Extract the [x, y] coordinate from the center of the cell holding the provided text.  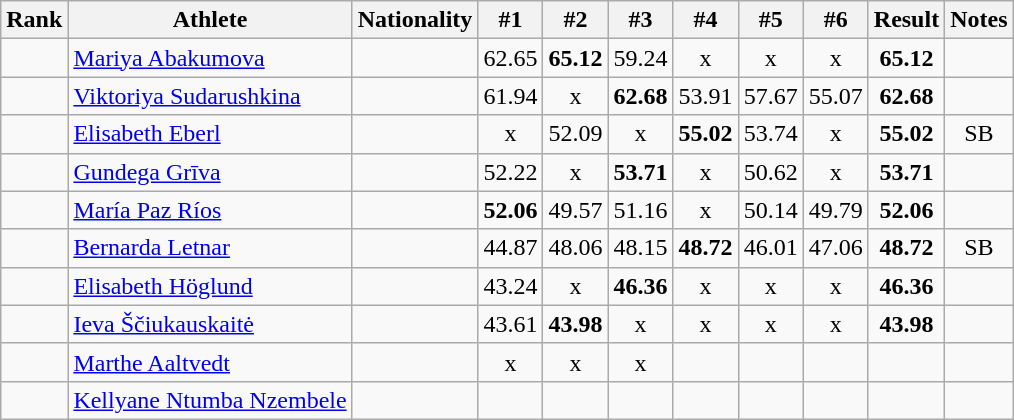
50.14 [770, 210]
#3 [640, 20]
Elisabeth Höglund [210, 286]
Rank [34, 20]
43.24 [510, 286]
Result [906, 20]
52.22 [510, 172]
48.15 [640, 248]
43.61 [510, 324]
Kellyane Ntumba Nzembele [210, 400]
#4 [706, 20]
62.65 [510, 58]
Ieva Ščiukauskaitė [210, 324]
51.16 [640, 210]
44.87 [510, 248]
Bernarda Letnar [210, 248]
48.06 [576, 248]
#5 [770, 20]
#2 [576, 20]
Nationality [415, 20]
53.91 [706, 96]
Marthe Aaltvedt [210, 362]
#6 [836, 20]
50.62 [770, 172]
Athlete [210, 20]
Mariya Abakumova [210, 58]
Gundega Grīva [210, 172]
53.74 [770, 134]
52.09 [576, 134]
49.57 [576, 210]
49.79 [836, 210]
#1 [510, 20]
57.67 [770, 96]
61.94 [510, 96]
Notes [979, 20]
Viktoriya Sudarushkina [210, 96]
55.07 [836, 96]
46.01 [770, 248]
59.24 [640, 58]
María Paz Ríos [210, 210]
47.06 [836, 248]
Elisabeth Eberl [210, 134]
